From the cell containing the given text, extract its center point as [x, y] coordinate. 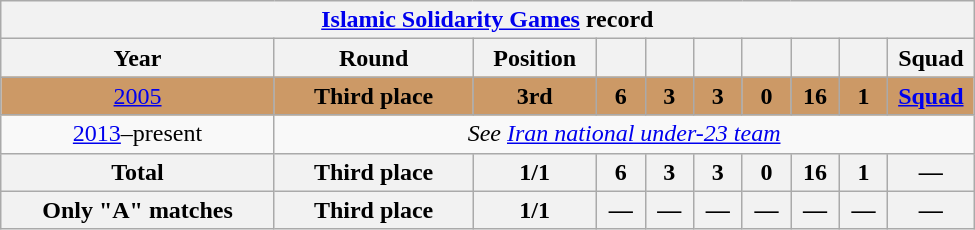
Round [374, 58]
2013–present [138, 134]
Islamic Solidarity Games record [488, 20]
See Iran national under-23 team [624, 134]
2005 [138, 96]
Year [138, 58]
3rd [535, 96]
Position [535, 58]
Total [138, 172]
Only "A" matches [138, 210]
